Detect which cell encompasses the target text, then output its (x, y) center coordinate. 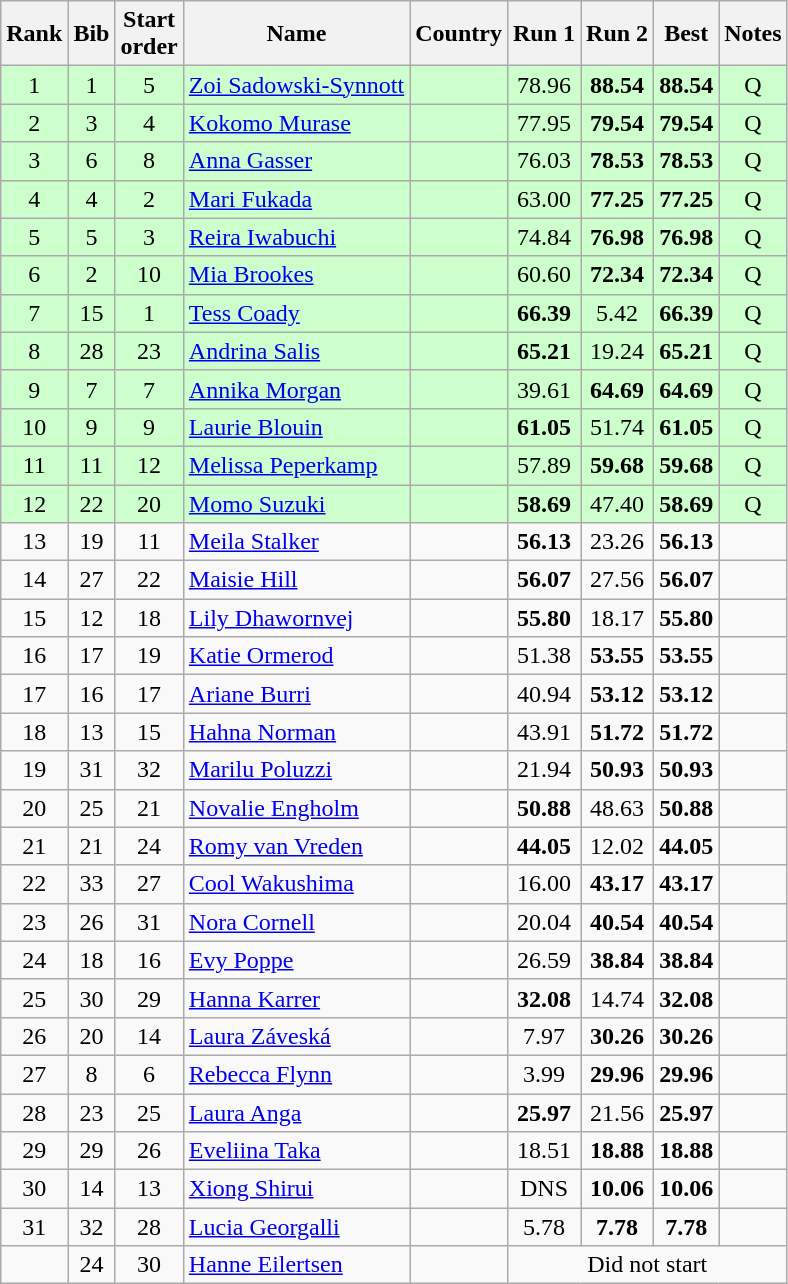
Hanne Eilertsen (296, 1265)
Cool Wakushima (296, 884)
Zoi Sadowski-Synnott (296, 85)
12.02 (618, 846)
48.63 (618, 808)
Novalie Engholm (296, 808)
Mari Fukada (296, 199)
19.24 (618, 351)
40.94 (544, 694)
Lucia Georgalli (296, 1227)
18.51 (544, 1151)
Nora Cornell (296, 922)
Maisie Hill (296, 580)
Hanna Karrer (296, 998)
Notes (753, 34)
Best (686, 34)
Startorder (149, 34)
Evy Poppe (296, 960)
Katie Ormerod (296, 656)
Lily Dhawornvej (296, 618)
Country (459, 34)
DNS (544, 1189)
Anna Gasser (296, 161)
78.96 (544, 85)
Run 1 (544, 34)
23.26 (618, 542)
Reira Iwabuchi (296, 237)
7.97 (544, 1036)
27.56 (618, 580)
57.89 (544, 465)
51.38 (544, 656)
Laurie Blouin (296, 427)
Tess Coady (296, 313)
74.84 (544, 237)
Annika Morgan (296, 389)
14.74 (618, 998)
Did not start (647, 1265)
Run 2 (618, 34)
39.61 (544, 389)
5.78 (544, 1227)
Bib (92, 34)
Momo Suzuki (296, 503)
33 (92, 884)
3.99 (544, 1074)
Laura Záveská (296, 1036)
21.94 (544, 770)
Rank (34, 34)
18.17 (618, 618)
Hahna Norman (296, 732)
Melissa Peperkamp (296, 465)
76.03 (544, 161)
Kokomo Murase (296, 123)
Marilu Poluzzi (296, 770)
20.04 (544, 922)
5.42 (618, 313)
Romy van Vreden (296, 846)
Rebecca Flynn (296, 1074)
Xiong Shirui (296, 1189)
21.56 (618, 1113)
77.95 (544, 123)
43.91 (544, 732)
Mia Brookes (296, 275)
Ariane Burri (296, 694)
Andrina Salis (296, 351)
Laura Anga (296, 1113)
Meila Stalker (296, 542)
63.00 (544, 199)
51.74 (618, 427)
Eveliina Taka (296, 1151)
Name (296, 34)
47.40 (618, 503)
16.00 (544, 884)
60.60 (544, 275)
26.59 (544, 960)
